Output the (x, y) coordinate of the center of the cell containing the given text.  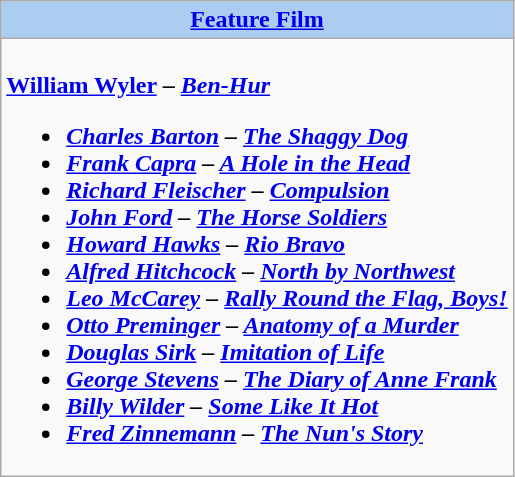
Feature Film (257, 20)
